Determine the [X, Y] coordinate at the center of the cell enclosing the given text.  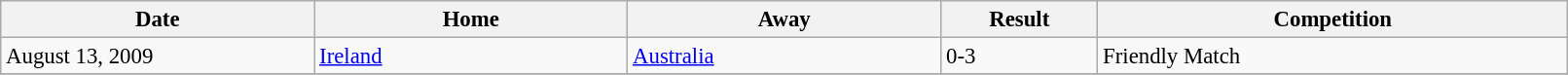
Home [471, 19]
Competition [1333, 19]
August 13, 2009 [158, 56]
Australia [784, 56]
Result [1020, 19]
Date [158, 19]
Ireland [471, 56]
Friendly Match [1333, 56]
0-3 [1020, 56]
Away [784, 19]
